Find where the given text appears and provide that cell's center as (x, y) coordinate. 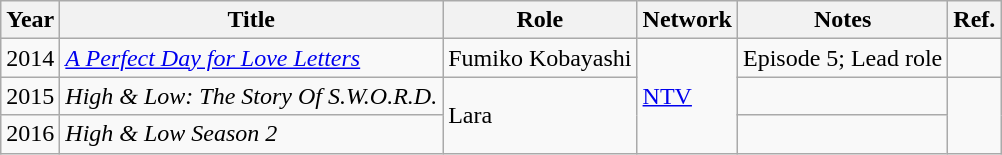
2015 (30, 96)
2016 (30, 134)
Lara (540, 115)
A Perfect Day for Love Letters (252, 58)
Network (687, 20)
Year (30, 20)
Notes (842, 20)
Episode 5; Lead role (842, 58)
High & Low: The Story Of S.W.O.R.D. (252, 96)
Title (252, 20)
High & Low Season 2 (252, 134)
NTV (687, 96)
Fumiko Kobayashi (540, 58)
Role (540, 20)
Ref. (974, 20)
2014 (30, 58)
